Return (x, y) of the center of cell containing provided text 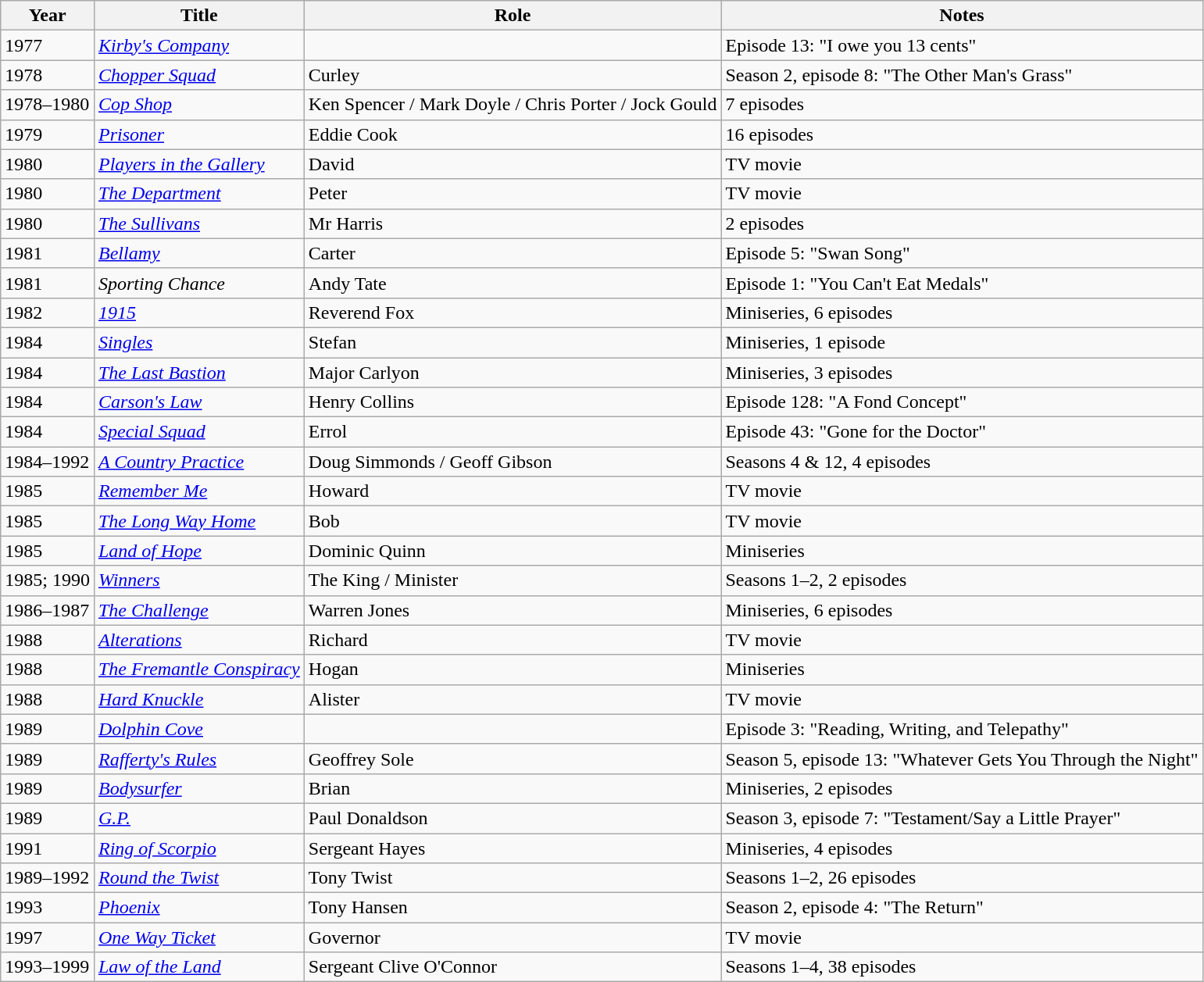
The Sullivans (198, 223)
Phoenix (198, 908)
Title (198, 16)
G.P. (198, 818)
The Last Bastion (198, 373)
Miniseries, 4 episodes (962, 848)
Season 5, episode 13: "Whatever Gets You Through the Night" (962, 759)
Cop Shop (198, 105)
Role (513, 16)
Howard (513, 491)
1978–1980 (48, 105)
1993 (48, 908)
One Way Ticket (198, 937)
The Department (198, 194)
1979 (48, 134)
Kirby's Company (198, 45)
Episode 5: "Swan Song" (962, 253)
Sporting Chance (198, 283)
Sergeant Clive O'Connor (513, 967)
Season 2, episode 8: "The Other Man's Grass" (962, 75)
Chopper Squad (198, 75)
Ken Spencer / Mark Doyle / Chris Porter / Jock Gould (513, 105)
7 episodes (962, 105)
Round the Twist (198, 878)
Errol (513, 432)
Hogan (513, 670)
Episode 3: "Reading, Writing, and Telepathy" (962, 729)
Hard Knuckle (198, 699)
Sergeant Hayes (513, 848)
Geoffrey Sole (513, 759)
Peter (513, 194)
David (513, 164)
Mr Harris (513, 223)
Episode 43: "Gone for the Doctor" (962, 432)
Carson's Law (198, 402)
16 episodes (962, 134)
Seasons 1–4, 38 episodes (962, 967)
Episode 128: "A Fond Concept" (962, 402)
Seasons 4 & 12, 4 episodes (962, 462)
1989–1992 (48, 878)
Governor (513, 937)
2 episodes (962, 223)
Carter (513, 253)
Major Carlyon (513, 373)
Eddie Cook (513, 134)
Notes (962, 16)
Alister (513, 699)
Special Squad (198, 432)
Paul Donaldson (513, 818)
Rafferty's Rules (198, 759)
Law of the Land (198, 967)
A Country Practice (198, 462)
Tony Hansen (513, 908)
1977 (48, 45)
Remember Me (198, 491)
Bob (513, 521)
Bodysurfer (198, 788)
Miniseries, 3 episodes (962, 373)
The Challenge (198, 610)
Land of Hope (198, 551)
Stefan (513, 342)
Curley (513, 75)
Players in the Gallery (198, 164)
1993–1999 (48, 967)
Warren Jones (513, 610)
Episode 1: "You Can't Eat Medals" (962, 283)
Singles (198, 342)
Reverend Fox (513, 312)
Season 2, episode 4: "The Return" (962, 908)
Alterations (198, 640)
The King / Minister (513, 580)
Miniseries, 1 episode (962, 342)
Dolphin Cove (198, 729)
1997 (48, 937)
Prisoner (198, 134)
Henry Collins (513, 402)
Bellamy (198, 253)
1986–1987 (48, 610)
Doug Simmonds / Geoff Gibson (513, 462)
Seasons 1–2, 2 episodes (962, 580)
Tony Twist (513, 878)
Winners (198, 580)
1984–1992 (48, 462)
Year (48, 16)
1991 (48, 848)
The Fremantle Conspiracy (198, 670)
1982 (48, 312)
The Long Way Home (198, 521)
Ring of Scorpio (198, 848)
Seasons 1–2, 26 episodes (962, 878)
Brian (513, 788)
Miniseries, 2 episodes (962, 788)
Andy Tate (513, 283)
1978 (48, 75)
1985; 1990 (48, 580)
Season 3, episode 7: "Testament/Say a Little Prayer" (962, 818)
Dominic Quinn (513, 551)
1915 (198, 312)
Richard (513, 640)
Episode 13: "I owe you 13 cents" (962, 45)
